Pinpoint the cell where the given text exists, returning its (x, y) midpoint coordinate. 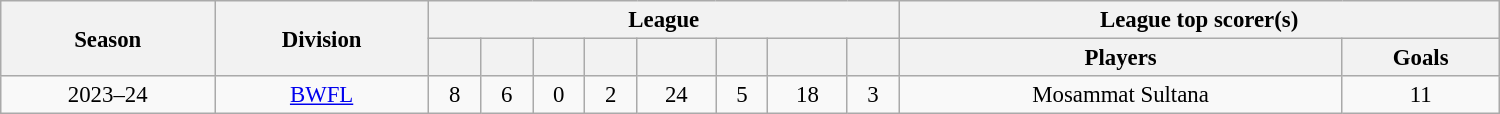
Goals (1420, 58)
Mosammat Sultana (1120, 95)
Season (108, 38)
18 (808, 95)
24 (676, 95)
League (664, 20)
2 (611, 95)
3 (873, 95)
League top scorer(s) (1199, 20)
8 (455, 95)
Division (322, 38)
BWFL (322, 95)
2023–24 (108, 95)
5 (742, 95)
11 (1420, 95)
Players (1120, 58)
0 (559, 95)
6 (507, 95)
